Extract the (X, Y) coordinate from the center of the cell holding the provided text.  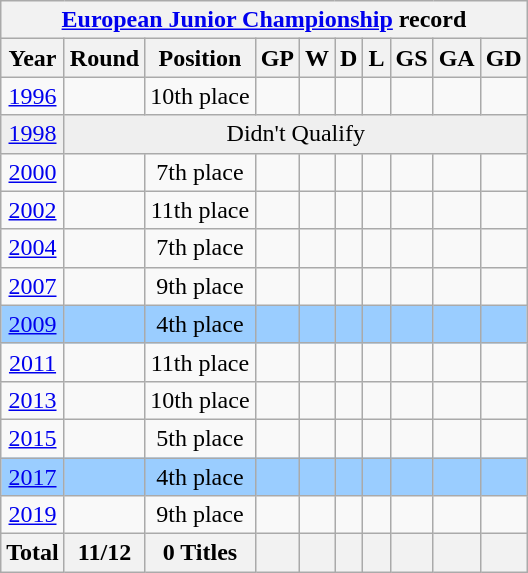
GS (412, 58)
2017 (33, 477)
European Junior Championship record (264, 20)
2000 (33, 172)
2004 (33, 248)
5th place (200, 438)
0 Titles (200, 553)
Round (104, 58)
2007 (33, 286)
2011 (33, 362)
1996 (33, 96)
11/12 (104, 553)
2009 (33, 324)
Didn't Qualify (296, 134)
2019 (33, 515)
W (316, 58)
GA (456, 58)
1998 (33, 134)
GP (277, 58)
D (349, 58)
Total (33, 553)
2002 (33, 210)
Year (33, 58)
GD (504, 58)
2013 (33, 400)
2015 (33, 438)
L (376, 58)
Position (200, 58)
